Return the [x, y] coordinate for the center point of the cell that contains the specified text.  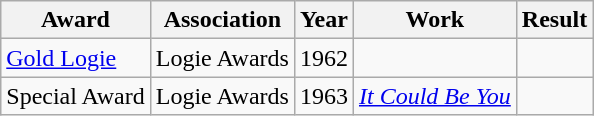
Gold Logie [76, 58]
Result [554, 20]
Special Award [76, 96]
1962 [324, 58]
Award [76, 20]
Work [434, 20]
Year [324, 20]
1963 [324, 96]
Association [222, 20]
It Could Be You [434, 96]
